Determine the (x, y) coordinate at the center of the cell enclosing the given text.  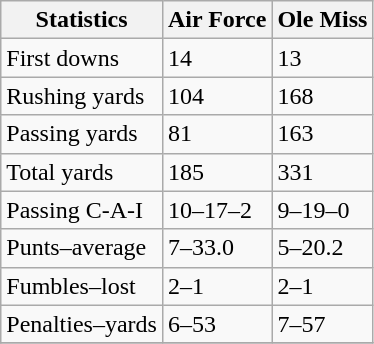
7–57 (322, 324)
6–53 (216, 324)
331 (322, 172)
7–33.0 (216, 248)
14 (216, 58)
9–19–0 (322, 210)
Rushing yards (82, 96)
Punts–average (82, 248)
Air Force (216, 20)
81 (216, 134)
13 (322, 58)
First downs (82, 58)
Ole Miss (322, 20)
Passing yards (82, 134)
Fumbles–lost (82, 286)
5–20.2 (322, 248)
Passing C-A-I (82, 210)
10–17–2 (216, 210)
168 (322, 96)
185 (216, 172)
Penalties–yards (82, 324)
104 (216, 96)
163 (322, 134)
Total yards (82, 172)
Statistics (82, 20)
